Output the (x, y) coordinate of the center of the cell containing the given text.  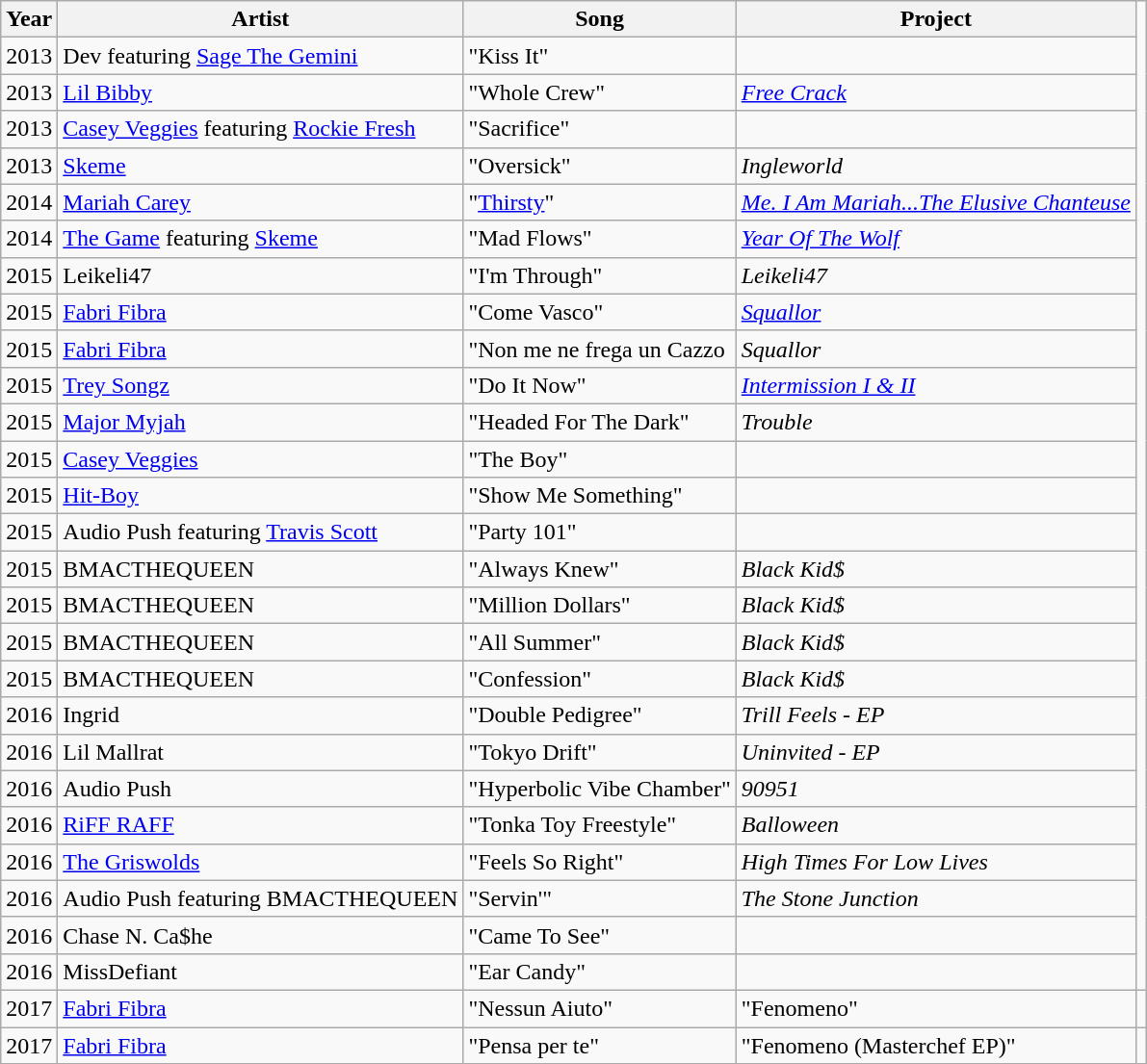
Song (599, 19)
"All Summer" (599, 642)
"Million Dollars" (599, 606)
Artist (260, 19)
"Confession" (599, 679)
Ingrid (260, 715)
Year (29, 19)
Me. I Am Mariah...The Elusive Chanteuse (936, 202)
"Come Vasco" (599, 312)
The Stone Junction (936, 898)
"Tokyo Drift" (599, 752)
"The Boy" (599, 459)
High Times For Low Lives (936, 862)
"Thirsty" (599, 202)
"Fenomeno (Masterchef EP)" (936, 1045)
"Party 101" (599, 532)
Skeme (260, 166)
Uninvited - EP (936, 752)
"Show Me Something" (599, 496)
"Headed For The Dark" (599, 422)
Lil Bibby (260, 92)
Project (936, 19)
"Oversick" (599, 166)
Casey Veggies featuring Rockie Fresh (260, 129)
"Fenomeno" (936, 1008)
Lil Mallrat (260, 752)
Audio Push featuring Travis Scott (260, 532)
Major Myjah (260, 422)
"Kiss It" (599, 56)
RiFF RAFF (260, 825)
Ingleworld (936, 166)
Chase N. Ca$he (260, 935)
Hit-Boy (260, 496)
Dev featuring Sage The Gemini (260, 56)
The Game featuring Skeme (260, 239)
Audio Push (260, 789)
"Sacrifice" (599, 129)
"Pensa per te" (599, 1045)
"Mad Flows" (599, 239)
"Nessun Aiuto" (599, 1008)
Casey Veggies (260, 459)
Mariah Carey (260, 202)
"I'm Through" (599, 275)
90951 (936, 789)
Audio Push featuring BMACTHEQUEEN (260, 898)
"Do It Now" (599, 385)
The Griswolds (260, 862)
Trey Songz (260, 385)
"Ear Candy" (599, 972)
"Non me ne frega un Cazzo (599, 349)
"Tonka Toy Freestyle" (599, 825)
Trill Feels - EP (936, 715)
Balloween (936, 825)
MissDefiant (260, 972)
Trouble (936, 422)
"Feels So Right" (599, 862)
Intermission I & II (936, 385)
"Servin'" (599, 898)
"Double Pedigree" (599, 715)
"Always Knew" (599, 569)
Year Of The Wolf (936, 239)
"Hyperbolic Vibe Chamber" (599, 789)
"Came To See" (599, 935)
"Whole Crew" (599, 92)
Free Crack (936, 92)
